Output the [X, Y] coordinate of the center of the cell containing the given text.  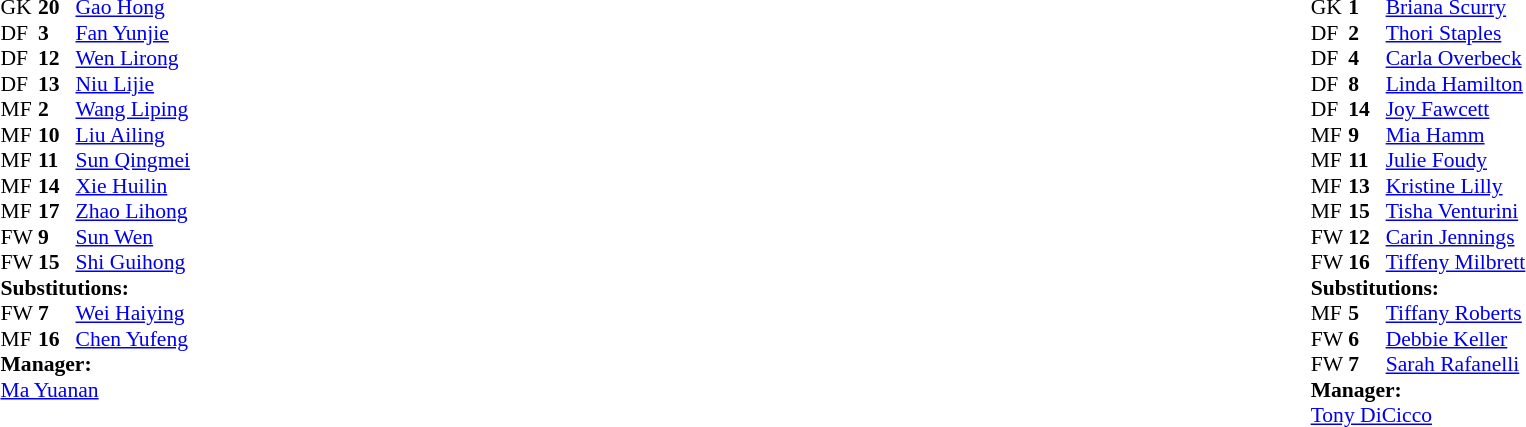
Tiffeny Milbrett [1456, 263]
Mia Hamm [1456, 135]
Wei Haiying [134, 313]
Thori Staples [1456, 33]
Tiffany Roberts [1456, 313]
Kristine Lilly [1456, 186]
Julie Foudy [1456, 161]
Zhao Lihong [134, 211]
Joy Fawcett [1456, 109]
Tisha Venturini [1456, 211]
4 [1367, 59]
6 [1367, 339]
Fan Yunjie [134, 33]
Linda Hamilton [1456, 84]
Carin Jennings [1456, 237]
Niu Lijie [134, 84]
8 [1367, 84]
Debbie Keller [1456, 339]
3 [57, 33]
17 [57, 211]
Ma Yuanan [95, 390]
Sun Wen [134, 237]
Xie Huilin [134, 186]
Shi Guihong [134, 263]
Liu Ailing [134, 135]
5 [1367, 313]
10 [57, 135]
Chen Yufeng [134, 339]
Wang Liping [134, 109]
Sarah Rafanelli [1456, 365]
Carla Overbeck [1456, 59]
Wen Lirong [134, 59]
Sun Qingmei [134, 161]
